Capture the cell that displays the provided text and extract its [X, Y] central coordinate. 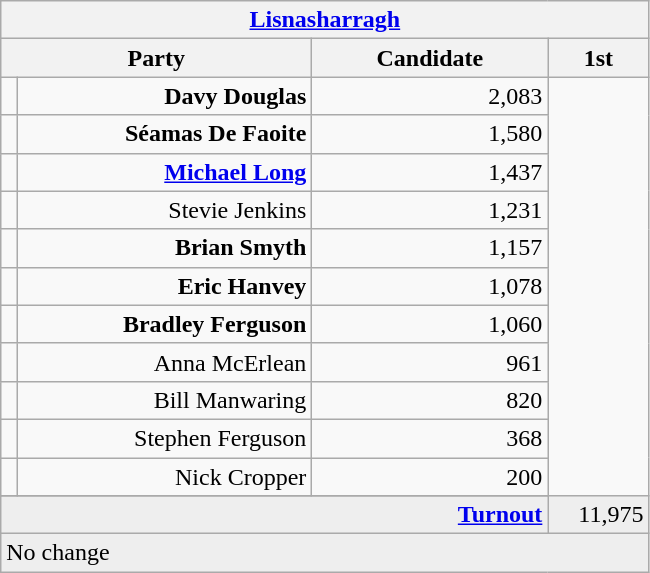
Michael Long [164, 172]
1,157 [430, 248]
Stevie Jenkins [164, 210]
11,975 [598, 515]
820 [430, 400]
368 [430, 438]
2,083 [430, 96]
Candidate [430, 58]
Nick Cropper [164, 477]
Party [156, 58]
Bradley Ferguson [164, 324]
1,231 [430, 210]
1,060 [430, 324]
1,580 [430, 134]
1,078 [430, 286]
Turnout [274, 515]
Stephen Ferguson [164, 438]
No change [325, 553]
200 [430, 477]
1,437 [430, 172]
Davy Douglas [164, 96]
Eric Hanvey [164, 286]
Anna McErlean [164, 362]
Brian Smyth [164, 248]
Lisnasharragh [325, 20]
Bill Manwaring [164, 400]
Séamas De Faoite [164, 134]
1st [598, 58]
961 [430, 362]
